Find where the given text appears and provide that cell's center as [X, Y] coordinate. 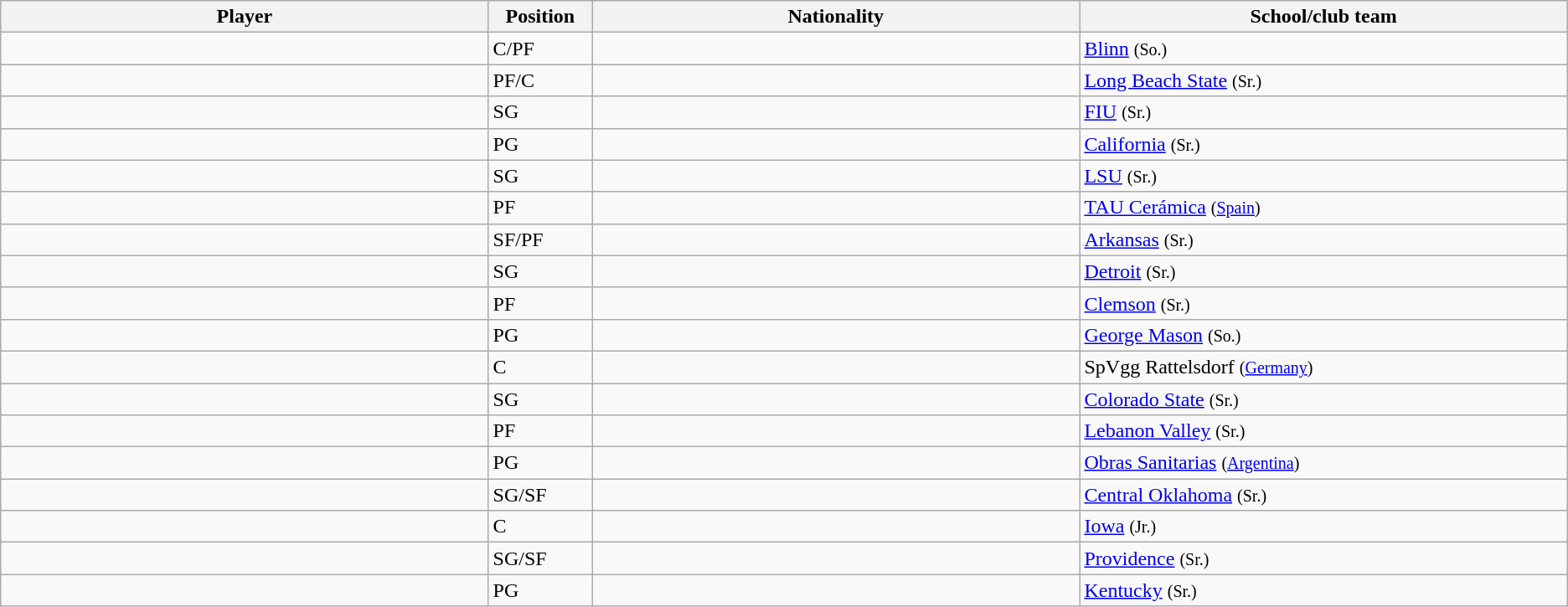
C/PF [540, 49]
Kentucky (Sr.) [1323, 590]
California (Sr.) [1323, 144]
Player [245, 17]
Long Beach State (Sr.) [1323, 80]
SpVgg Rattelsdorf (Germany) [1323, 367]
Colorado State (Sr.) [1323, 399]
Position [540, 17]
Arkansas (Sr.) [1323, 239]
LSU (Sr.) [1323, 176]
George Mason (So.) [1323, 335]
Nationality [836, 17]
School/club team [1323, 17]
Central Oklahoma (Sr.) [1323, 495]
SF/PF [540, 239]
Clemson (Sr.) [1323, 303]
Iowa (Jr.) [1323, 527]
Detroit (Sr.) [1323, 271]
TAU Cerámica (Spain) [1323, 208]
Providence (Sr.) [1323, 558]
PF/C [540, 80]
Lebanon Valley (Sr.) [1323, 431]
FIU (Sr.) [1323, 112]
Blinn (So.) [1323, 49]
Obras Sanitarias (Argentina) [1323, 463]
